Scan for the cell matching the given text and deliver its (x, y) coordinate at center. 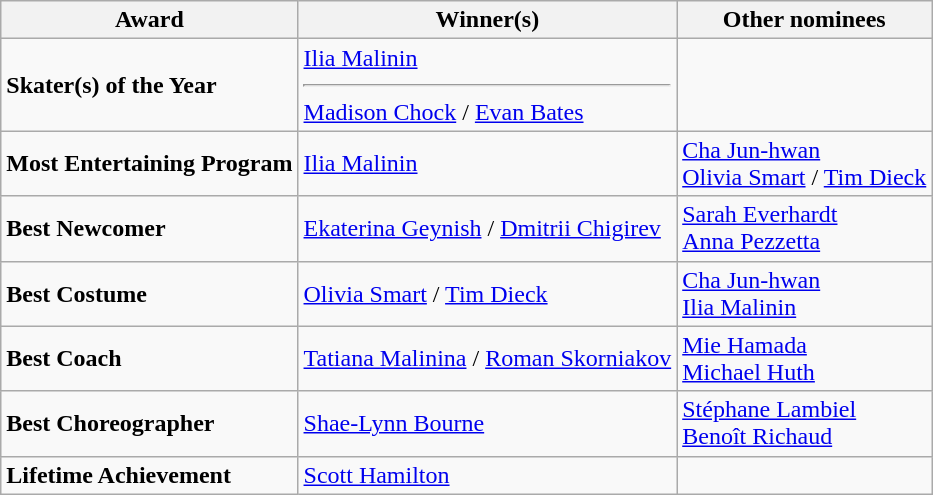
Skater(s) of the Year (150, 85)
Most Entertaining Program (150, 164)
Scott Hamilton (488, 475)
Mie Hamada Michael Huth (804, 358)
Olivia Smart / Tim Dieck (488, 294)
Stéphane Lambiel Benoît Richaud (804, 424)
Cha Jun-hwan Olivia Smart / Tim Dieck (804, 164)
Best Choreographer (150, 424)
Lifetime Achievement (150, 475)
Cha Jun-hwan Ilia Malinin (804, 294)
Winner(s) (488, 20)
Ilia Malinin (488, 164)
Ekaterina Geynish / Dmitrii Chigirev (488, 228)
Best Newcomer (150, 228)
Best Coach (150, 358)
Award (150, 20)
Other nominees (804, 20)
Sarah Everhardt Anna Pezzetta (804, 228)
Best Costume (150, 294)
Ilia Malinin Madison Chock / Evan Bates (488, 85)
Shae-Lynn Bourne (488, 424)
Tatiana Malinina / Roman Skorniakov (488, 358)
